For the text-containing cell, return its midpoint in [X, Y] coordinate format. 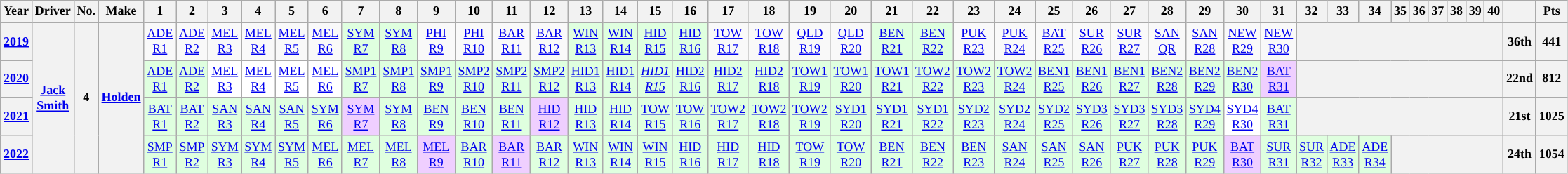
PUKR23 [974, 41]
SYD1R22 [933, 116]
SYD3R26 [1091, 116]
441 [1551, 41]
HIDR14 [620, 116]
SMP2R11 [512, 79]
PUKR28 [1167, 154]
PUKR29 [1205, 154]
SURR31 [1279, 154]
15 [656, 11]
Driver [53, 11]
36th [1520, 41]
TOW2R19 [810, 116]
2020 [17, 79]
7 [361, 11]
5 [292, 11]
HIDR13 [585, 116]
24 [1014, 11]
2019 [17, 41]
SANR28 [1205, 41]
1054 [1551, 154]
SYD4R29 [1205, 116]
8 [399, 11]
SANR26 [1091, 154]
SURR27 [1129, 41]
TOW1R20 [851, 79]
SANR24 [1014, 154]
18 [769, 11]
27 [1129, 11]
34 [1375, 11]
SYD4R30 [1242, 116]
28 [1167, 11]
MELR8 [399, 154]
BARR10 [474, 154]
26 [1091, 11]
21st [1520, 116]
BEN2R29 [1205, 79]
TOW1R21 [891, 79]
23 [974, 11]
NEWR29 [1242, 41]
31 [1279, 11]
WINR15 [656, 154]
TOW2R23 [974, 79]
33 [1343, 11]
TOWR18 [769, 41]
22nd [1520, 79]
SANQR [1167, 41]
30 [1242, 11]
TOWR15 [656, 116]
BATR25 [1054, 41]
SYMR4 [258, 154]
BEN1R27 [1129, 79]
Holden [121, 98]
39 [1475, 11]
TOWR20 [851, 154]
QLDR19 [810, 41]
PUKR24 [1014, 41]
24th [1520, 154]
ADER34 [1375, 154]
6 [325, 11]
11 [512, 11]
TOW2R24 [1014, 79]
SYMR6 [325, 116]
HIDR17 [728, 154]
16 [690, 11]
BATR1 [160, 116]
Pts [1551, 11]
38 [1457, 11]
2022 [17, 154]
BEN1R26 [1091, 79]
812 [1551, 79]
1 [160, 11]
SURR32 [1312, 154]
SURR26 [1091, 41]
SANR3 [225, 116]
TOW2R18 [769, 116]
3 [225, 11]
36 [1419, 11]
SYMR5 [292, 154]
Jack Smith [53, 98]
SYD3R27 [1129, 116]
13 [585, 11]
32 [1312, 11]
2 [192, 11]
SMP1R9 [437, 79]
TOW2R22 [933, 79]
NEWR30 [1279, 41]
40 [1494, 11]
BATR2 [192, 116]
MELR7 [361, 154]
No. [86, 11]
HIDR15 [656, 41]
HID1R15 [656, 79]
SMPR1 [160, 154]
TOWR19 [810, 154]
SYD1R20 [851, 116]
37 [1437, 11]
SYD2R24 [1014, 116]
29 [1205, 11]
HIDR18 [769, 154]
HID1R13 [585, 79]
20 [851, 11]
PUKR27 [1129, 154]
BENR10 [474, 116]
ADER33 [1343, 154]
Make [121, 11]
QLDR20 [851, 41]
9 [437, 11]
HID1R14 [620, 79]
PHIR10 [474, 41]
BEN2R28 [1167, 79]
Year [17, 11]
HID2R17 [728, 79]
SMP1R7 [361, 79]
SANR25 [1054, 154]
22 [933, 11]
BENR9 [437, 116]
SYD2R23 [974, 116]
HIDR12 [550, 116]
HID2R16 [690, 79]
TOWR17 [728, 41]
17 [728, 11]
35 [1401, 11]
BEN1R25 [1054, 79]
PHIR9 [437, 41]
21 [891, 11]
1025 [1551, 116]
SYD1R21 [891, 116]
SYMR3 [225, 154]
2021 [17, 116]
SMP2R10 [474, 79]
SANR4 [258, 116]
14 [620, 11]
TOWR16 [690, 116]
SMP2R12 [550, 79]
SMPR2 [192, 154]
19 [810, 11]
SMP1R8 [399, 79]
10 [474, 11]
25 [1054, 11]
TOW2R17 [728, 116]
BENR11 [512, 116]
MELR9 [437, 154]
SYD3R28 [1167, 116]
BEN2R30 [1242, 79]
12 [550, 11]
BATR30 [1242, 154]
BENR23 [974, 154]
TOW1R19 [810, 79]
SANR5 [292, 116]
HID2R18 [769, 79]
SYD2R25 [1054, 116]
